Return the [x, y] coordinate for the center point of the cell that contains the specified text.  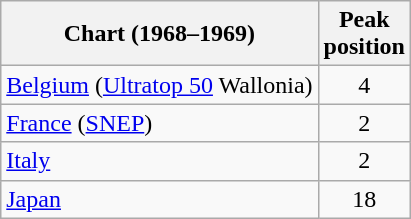
Italy [160, 161]
4 [364, 85]
France (SNEP) [160, 123]
18 [364, 199]
Peakposition [364, 34]
Belgium (Ultratop 50 Wallonia) [160, 85]
Japan [160, 199]
Chart (1968–1969) [160, 34]
